Identify which cell holds the provided text, then report its [X, Y] central coordinate. 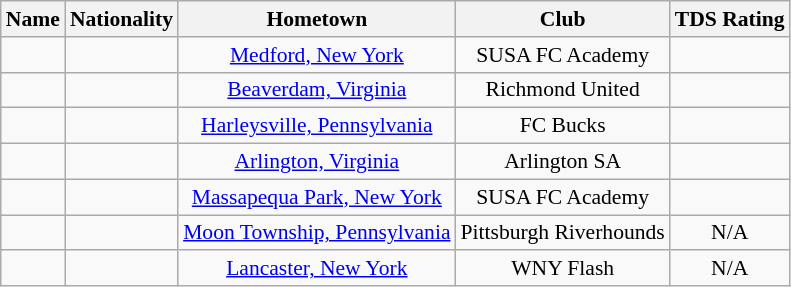
Harleysville, Pennsylvania [316, 126]
Richmond United [563, 90]
Name [33, 19]
WNY Flash [563, 269]
Arlington, Virginia [316, 162]
FC Bucks [563, 126]
Lancaster, New York [316, 269]
Medford, New York [316, 55]
Pittsburgh Riverhounds [563, 233]
Massapequa Park, New York [316, 197]
Hometown [316, 19]
Arlington SA [563, 162]
Beaverdam, Virginia [316, 90]
TDS Rating [730, 19]
Nationality [122, 19]
Moon Township, Pennsylvania [316, 233]
Club [563, 19]
